Determine the (X, Y) coordinate at the center of the cell enclosing the given text.  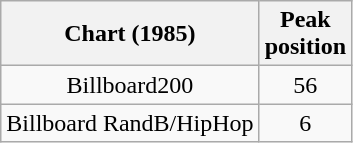
Chart (1985) (130, 34)
Billboard200 (130, 85)
Peak position (305, 34)
56 (305, 85)
Billboard RandB/HipHop (130, 123)
6 (305, 123)
